Return the [X, Y] coordinate for the center point of the cell that contains the specified text.  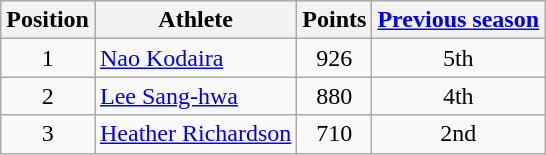
Nao Kodaira [195, 58]
Athlete [195, 20]
2nd [458, 134]
Lee Sang-hwa [195, 96]
710 [334, 134]
880 [334, 96]
5th [458, 58]
2 [48, 96]
3 [48, 134]
Heather Richardson [195, 134]
4th [458, 96]
926 [334, 58]
1 [48, 58]
Position [48, 20]
Previous season [458, 20]
Points [334, 20]
